Return (X, Y) of the center of cell containing provided text 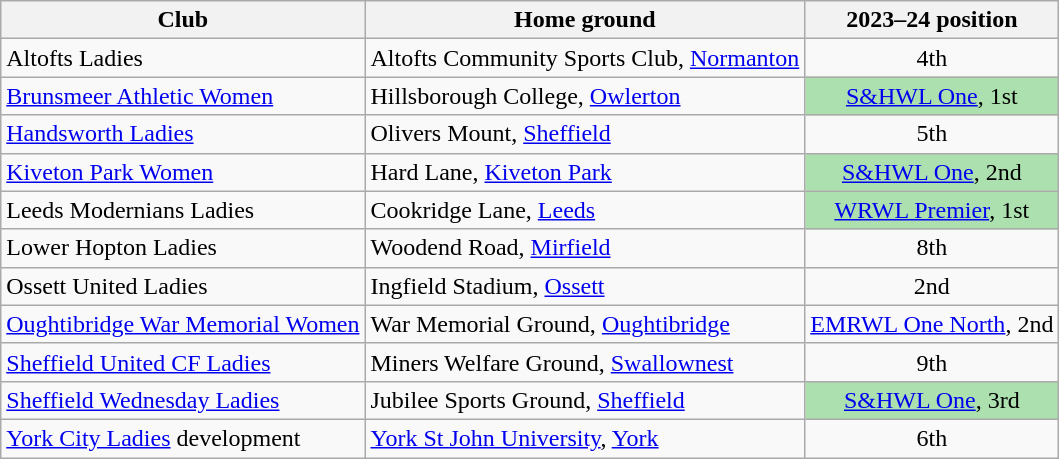
9th (932, 362)
Brunsmeer Athletic Women (183, 96)
Jubilee Sports Ground, Sheffield (585, 400)
Altofts Community Sports Club, Normanton (585, 58)
Olivers Mount, Sheffield (585, 134)
Lower Hopton Ladies (183, 248)
Handsworth Ladies (183, 134)
Cookridge Lane, Leeds (585, 210)
Ingfield Stadium, Ossett (585, 286)
S&HWL One, 2nd (932, 172)
Miners Welfare Ground, Swallownest (585, 362)
5th (932, 134)
S&HWL One, 3rd (932, 400)
WRWL Premier, 1st (932, 210)
4th (932, 58)
Kiveton Park Women (183, 172)
6th (932, 438)
York St John University, York (585, 438)
Home ground (585, 20)
8th (932, 248)
Oughtibridge War Memorial Women (183, 324)
2nd (932, 286)
S&HWL One, 1st (932, 96)
York City Ladies development (183, 438)
Club (183, 20)
2023–24 position (932, 20)
Sheffield United CF Ladies (183, 362)
Hillsborough College, Owlerton (585, 96)
Sheffield Wednesday Ladies (183, 400)
Ossett United Ladies (183, 286)
Altofts Ladies (183, 58)
War Memorial Ground, Oughtibridge (585, 324)
Hard Lane, Kiveton Park (585, 172)
Leeds Modernians Ladies (183, 210)
Woodend Road, Mirfield (585, 248)
EMRWL One North, 2nd (932, 324)
